Return the (x, y) coordinate for the center point of the cell that contains the specified text.  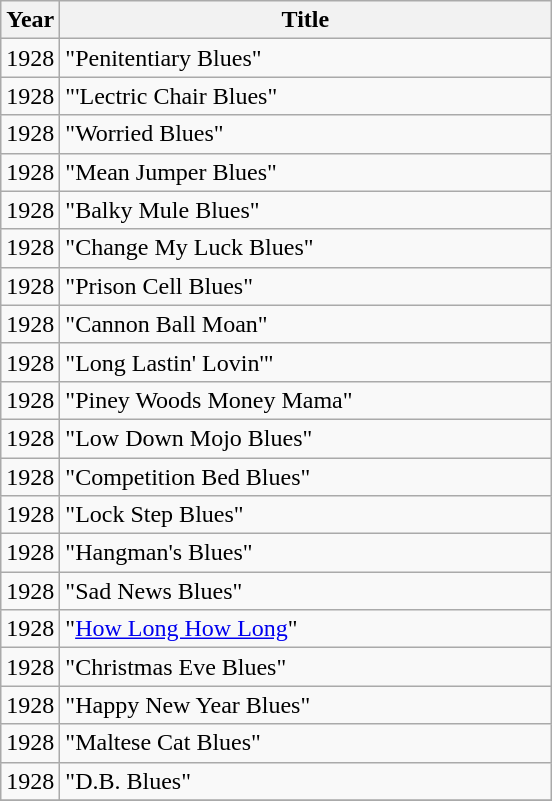
"Competition Bed Blues" (306, 477)
"Mean Jumper Blues" (306, 172)
"Change My Luck Blues" (306, 248)
"Sad News Blues" (306, 591)
"Low Down Mojo Blues" (306, 438)
"Piney Woods Money Mama" (306, 400)
"Christmas Eve Blues" (306, 667)
"'Lectric Chair Blues" (306, 96)
"D.B. Blues" (306, 781)
"Worried Blues" (306, 134)
"Lock Step Blues" (306, 515)
Year (30, 20)
"Happy New Year Blues" (306, 705)
"Balky Mule Blues" (306, 210)
"Cannon Ball Moan" (306, 324)
"Maltese Cat Blues" (306, 743)
"Hangman's Blues" (306, 553)
"Long Lastin' Lovin'" (306, 362)
"Prison Cell Blues" (306, 286)
"How Long How Long" (306, 629)
"Penitentiary Blues" (306, 58)
Title (306, 20)
